For the text-containing cell, return its midpoint in (X, Y) coordinate format. 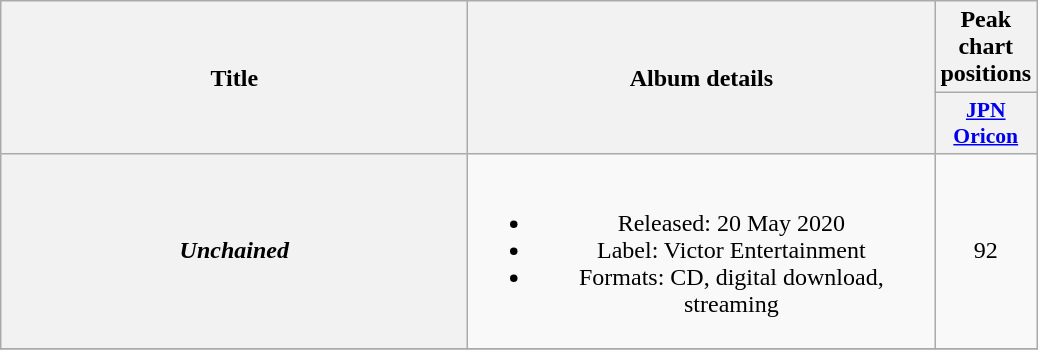
JPNOricon (986, 124)
92 (986, 251)
Album details (702, 78)
Released: 20 May 2020Label: Victor EntertainmentFormats: CD, digital download, streaming (702, 251)
Peakchartpositions (986, 47)
Title (234, 78)
Unchained (234, 251)
